Pinpoint the cell where the given text exists, returning its [x, y] midpoint coordinate. 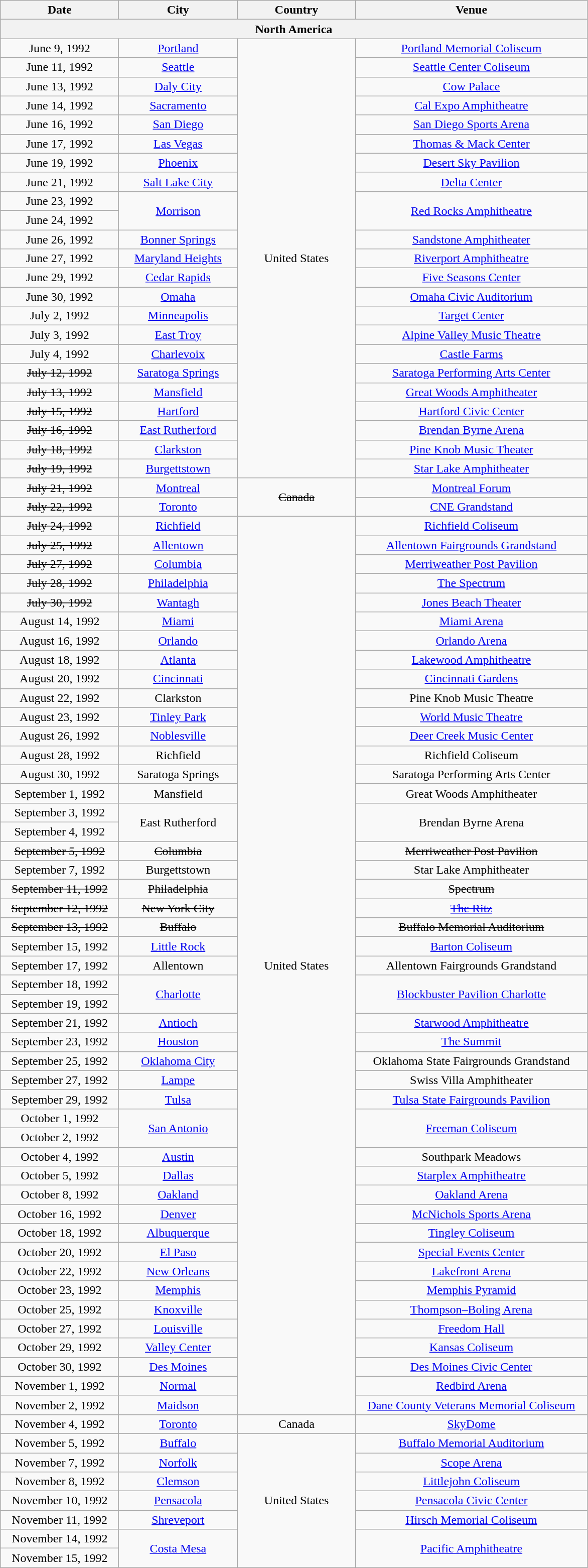
The Spectrum [472, 583]
November 14, 1992 [60, 1539]
June 30, 1992 [60, 297]
October 29, 1992 [60, 1348]
Costa Mesa [178, 1548]
July 3, 1992 [60, 335]
September 29, 1992 [60, 1099]
Freedom Hall [472, 1329]
June 21, 1992 [60, 182]
Portland [178, 48]
September 1, 1992 [60, 793]
September 23, 1992 [60, 1042]
Tulsa State Fairgrounds Pavilion [472, 1099]
San Diego Sports Arena [472, 125]
August 22, 1992 [60, 698]
Minneapolis [178, 316]
Portland Memorial Coliseum [472, 48]
Desert Sky Pavilion [472, 163]
October 8, 1992 [60, 1195]
July 19, 1992 [60, 468]
October 16, 1992 [60, 1214]
Oakland [178, 1195]
Jones Beach Theater [472, 602]
September 21, 1992 [60, 1023]
July 24, 1992 [60, 526]
North America [294, 29]
September 17, 1992 [60, 966]
October 4, 1992 [60, 1156]
Spectrum [472, 889]
August 18, 1992 [60, 660]
October 18, 1992 [60, 1233]
The Summit [472, 1042]
July 18, 1992 [60, 449]
Valley Center [178, 1348]
Charlevoix [178, 354]
Alpine Valley Music Theatre [472, 335]
July 22, 1992 [60, 507]
September 5, 1992 [60, 851]
Cincinnati Gardens [472, 679]
October 22, 1992 [60, 1271]
June 16, 1992 [60, 125]
Knoxville [178, 1309]
November 7, 1992 [60, 1463]
SkyDome [472, 1424]
Country [297, 10]
Orlando Arena [472, 641]
September 15, 1992 [60, 946]
October 30, 1992 [60, 1367]
Sandstone Amphitheater [472, 239]
Hirsch Memorial Coliseum [472, 1520]
November 1, 1992 [60, 1386]
New Orleans [178, 1271]
Houston [178, 1042]
Pine Knob Music Theatre [472, 698]
Pacific Amphitheatre [472, 1548]
Memphis Pyramid [472, 1290]
Starwood Amphitheatre [472, 1023]
Omaha [178, 297]
October 1, 1992 [60, 1118]
Miami [178, 622]
Omaha Civic Auditorium [472, 297]
Deer Creek Music Center [472, 736]
Maidson [178, 1405]
June 13, 1992 [60, 86]
Hartford Civic Center [472, 411]
Oakland Arena [472, 1195]
Little Rock [178, 946]
East Troy [178, 335]
July 30, 1992 [60, 602]
Scope Arena [472, 1463]
September 25, 1992 [60, 1061]
Dallas [178, 1176]
Blockbuster Pavilion Charlotte [472, 994]
November 11, 1992 [60, 1520]
November 15, 1992 [60, 1558]
Maryland Heights [178, 259]
Phoenix [178, 163]
Seattle [178, 67]
September 12, 1992 [60, 908]
July 27, 1992 [60, 564]
Memphis [178, 1290]
August 16, 1992 [60, 641]
September 4, 1992 [60, 831]
Norfolk [178, 1463]
Salt Lake City [178, 182]
September 18, 1992 [60, 985]
July 12, 1992 [60, 373]
August 26, 1992 [60, 736]
July 4, 1992 [60, 354]
Morrison [178, 210]
Albuquerque [178, 1233]
Oklahoma City [178, 1061]
Riverport Amphitheatre [472, 259]
Sacramento [178, 105]
Charlotte [178, 994]
Starplex Amphitheatre [472, 1176]
Thompson–Boling Arena [472, 1309]
September 13, 1992 [60, 927]
August 30, 1992 [60, 774]
Swiss Villa Amphitheater [472, 1080]
July 21, 1992 [60, 488]
Wantagh [178, 602]
Kansas Coliseum [472, 1348]
Austin [178, 1156]
Bonner Springs [178, 239]
Red Rocks Amphitheatre [472, 210]
The Ritz [472, 908]
Cow Palace [472, 86]
Las Vegas [178, 144]
CNE Grandstand [472, 507]
August 14, 1992 [60, 622]
Littlejohn Coliseum [472, 1482]
November 4, 1992 [60, 1424]
June 17, 1992 [60, 144]
July 25, 1992 [60, 545]
June 14, 1992 [60, 105]
July 15, 1992 [60, 411]
Noblesville [178, 736]
June 29, 1992 [60, 278]
Tulsa [178, 1099]
Delta Center [472, 182]
Orlando [178, 641]
June 27, 1992 [60, 259]
September 27, 1992 [60, 1080]
October 20, 1992 [60, 1252]
San Diego [178, 125]
Oklahoma State Fairgrounds Grandstand [472, 1061]
Castle Farms [472, 354]
Hartford [178, 411]
September 7, 1992 [60, 870]
November 2, 1992 [60, 1405]
Denver [178, 1214]
August 20, 1992 [60, 679]
Normal [178, 1386]
Des Moines [178, 1367]
San Antonio [178, 1128]
October 5, 1992 [60, 1176]
October 2, 1992 [60, 1137]
September 11, 1992 [60, 889]
Cincinnati [178, 679]
McNichols Sports Arena [472, 1214]
June 23, 1992 [60, 201]
July 16, 1992 [60, 430]
Louisville [178, 1329]
June 9, 1992 [60, 48]
Tinley Park [178, 717]
Miami Arena [472, 622]
July 28, 1992 [60, 583]
July 2, 1992 [60, 316]
Dane County Veterans Memorial Coliseum [472, 1405]
Lakewood Amphitheatre [472, 660]
Five Seasons Center [472, 278]
Thomas & Mack Center [472, 144]
Cedar Rapids [178, 278]
June 19, 1992 [60, 163]
July 13, 1992 [60, 392]
June 11, 1992 [60, 67]
El Paso [178, 1252]
Venue [472, 10]
Montreal Forum [472, 488]
Antioch [178, 1023]
October 25, 1992 [60, 1309]
June 26, 1992 [60, 239]
Atlanta [178, 660]
Target Center [472, 316]
Clemson [178, 1482]
Montreal [178, 488]
August 28, 1992 [60, 755]
World Music Theatre [472, 717]
Lampe [178, 1080]
Daly City [178, 86]
Pensacola Civic Center [472, 1501]
Cal Expo Amphitheatre [472, 105]
November 10, 1992 [60, 1501]
November 8, 1992 [60, 1482]
Special Events Center [472, 1252]
September 3, 1992 [60, 812]
Pensacola [178, 1501]
Pine Knob Music Theater [472, 449]
Shreveport [178, 1520]
New York City [178, 908]
September 19, 1992 [60, 1004]
Freeman Coliseum [472, 1128]
Redbird Arena [472, 1386]
October 23, 1992 [60, 1290]
City [178, 10]
Barton Coliseum [472, 946]
Des Moines Civic Center [472, 1367]
June 24, 1992 [60, 220]
October 27, 1992 [60, 1329]
August 23, 1992 [60, 717]
Lakefront Arena [472, 1271]
Seattle Center Coliseum [472, 67]
November 5, 1992 [60, 1443]
Date [60, 10]
Southpark Meadows [472, 1156]
Tingley Coliseum [472, 1233]
